From the cell containing the given text, extract its center point as (x, y) coordinate. 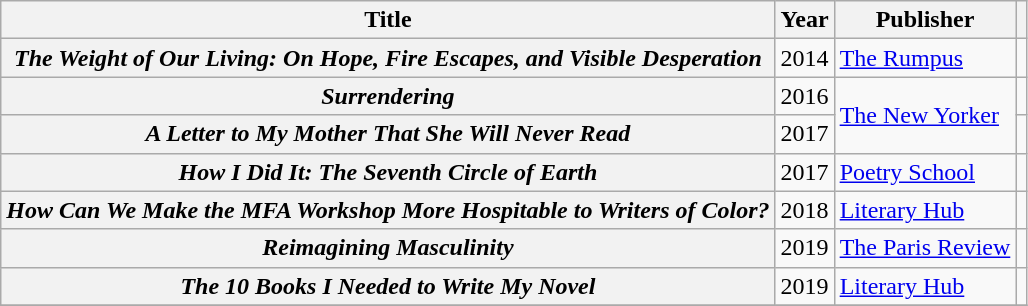
Title (388, 20)
2014 (804, 58)
2018 (804, 210)
2016 (804, 96)
The Rumpus (925, 58)
The Paris Review (925, 248)
The Weight of Our Living: On Hope, Fire Escapes, and Visible Desperation (388, 58)
Publisher (925, 20)
How Can We Make the MFA Workshop More Hospitable to Writers of Color? (388, 210)
Year (804, 20)
How I Did It: The Seventh Circle of Earth (388, 172)
A Letter to My Mother That She Will Never Read (388, 134)
Reimagining Masculinity (388, 248)
Poetry School (925, 172)
Surrendering (388, 96)
The 10 Books I Needed to Write My Novel (388, 286)
The New Yorker (925, 115)
